Locate the cell with the specified text and output its (X, Y) center coordinate. 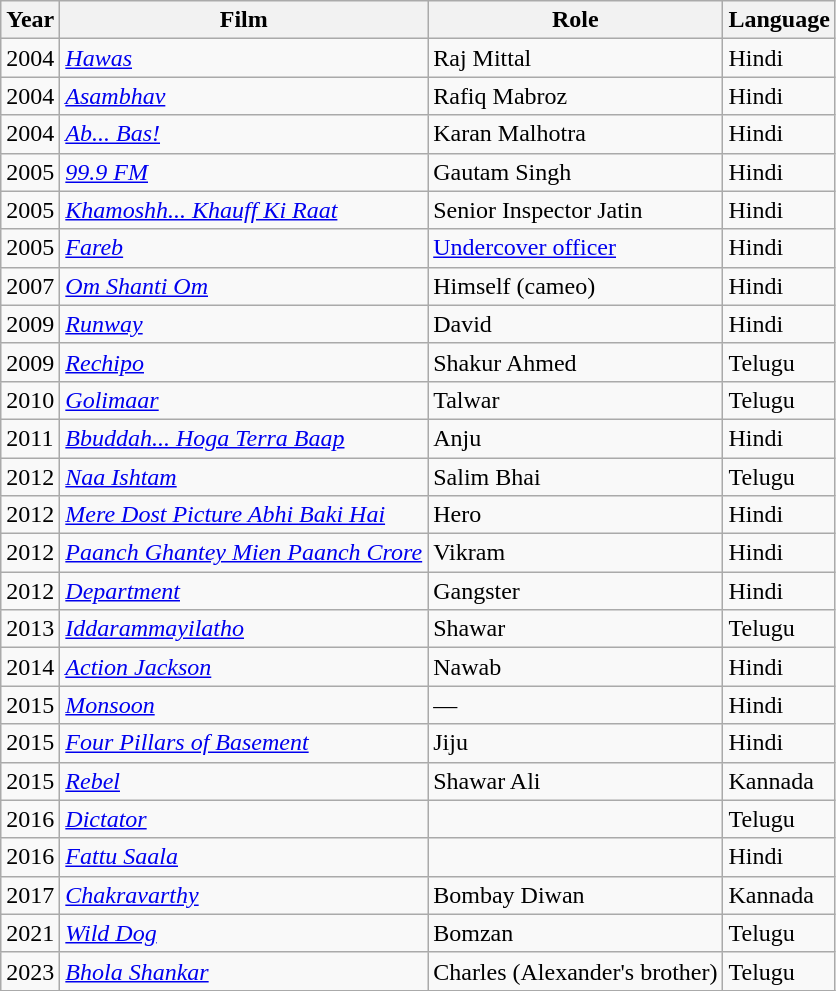
Anju (576, 438)
Bombay Diwan (576, 895)
Vikram (576, 553)
Nawab (576, 667)
2021 (30, 933)
99.9 FM (244, 172)
Himself (cameo) (576, 286)
Raj Mittal (576, 58)
Naa Ishtam (244, 477)
Shakur Ahmed (576, 362)
Asambhav (244, 96)
2013 (30, 629)
Fareb (244, 248)
Film (244, 20)
Chakravarthy (244, 895)
Dictator (244, 819)
Khamoshh... Khauff Ki Raat (244, 210)
Bhola Shankar (244, 971)
Fattu Saala (244, 857)
Monsoon (244, 705)
Year (30, 20)
Rafiq Mabroz (576, 96)
Shawar Ali (576, 781)
Iddarammayilatho (244, 629)
Wild Dog (244, 933)
David (576, 324)
Karan Malhotra (576, 134)
2007 (30, 286)
Four Pillars of Basement (244, 743)
Action Jackson (244, 667)
Role (576, 20)
Senior Inspector Jatin (576, 210)
Rechipo (244, 362)
Charles (Alexander's brother) (576, 971)
Golimaar (244, 400)
Undercover officer (576, 248)
Bomzan (576, 933)
Language (779, 20)
Jiju (576, 743)
Bbuddah... Hoga Terra Baap (244, 438)
2011 (30, 438)
Paanch Ghantey Mien Paanch Crore (244, 553)
Gautam Singh (576, 172)
2017 (30, 895)
Gangster (576, 591)
Runway (244, 324)
Hero (576, 515)
Mere Dost Picture Abhi Baki Hai (244, 515)
Shawar (576, 629)
Salim Bhai (576, 477)
Om Shanti Om (244, 286)
2014 (30, 667)
Hawas (244, 58)
Talwar (576, 400)
2010 (30, 400)
— (576, 705)
Rebel (244, 781)
Ab... Bas! (244, 134)
2023 (30, 971)
Department (244, 591)
